Pinpoint the cell where the given text exists, returning its [x, y] midpoint coordinate. 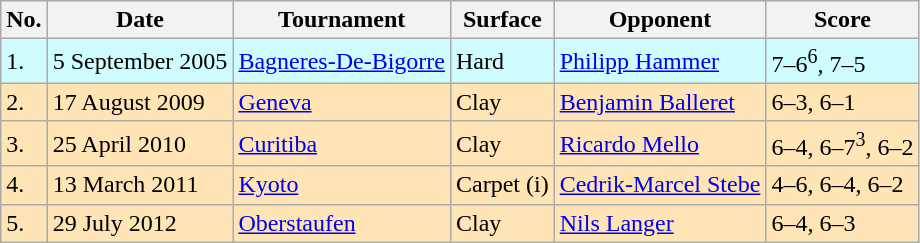
29 July 2012 [140, 223]
3. [24, 144]
5 September 2005 [140, 62]
7–66, 7–5 [842, 62]
Hard [502, 62]
Geneva [342, 102]
Carpet (i) [502, 185]
6–4, 6–73, 6–2 [842, 144]
5. [24, 223]
4–6, 6–4, 6–2 [842, 185]
Cedrik-Marcel Stebe [660, 185]
6–4, 6–3 [842, 223]
Surface [502, 20]
Kyoto [342, 185]
Tournament [342, 20]
Nils Langer [660, 223]
Oberstaufen [342, 223]
25 April 2010 [140, 144]
1. [24, 62]
4. [24, 185]
Benjamin Balleret [660, 102]
Date [140, 20]
Score [842, 20]
No. [24, 20]
17 August 2009 [140, 102]
13 March 2011 [140, 185]
Opponent [660, 20]
Bagneres-De-Bigorre [342, 62]
Curitiba [342, 144]
Philipp Hammer [660, 62]
2. [24, 102]
Ricardo Mello [660, 144]
6–3, 6–1 [842, 102]
